Pinpoint the cell where the given text exists, returning its (X, Y) midpoint coordinate. 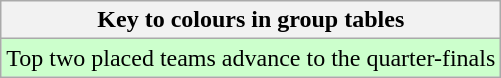
Key to colours in group tables (251, 20)
Top two placed teams advance to the quarter-finals (251, 58)
